Capture the cell that displays the provided text and extract its (x, y) central coordinate. 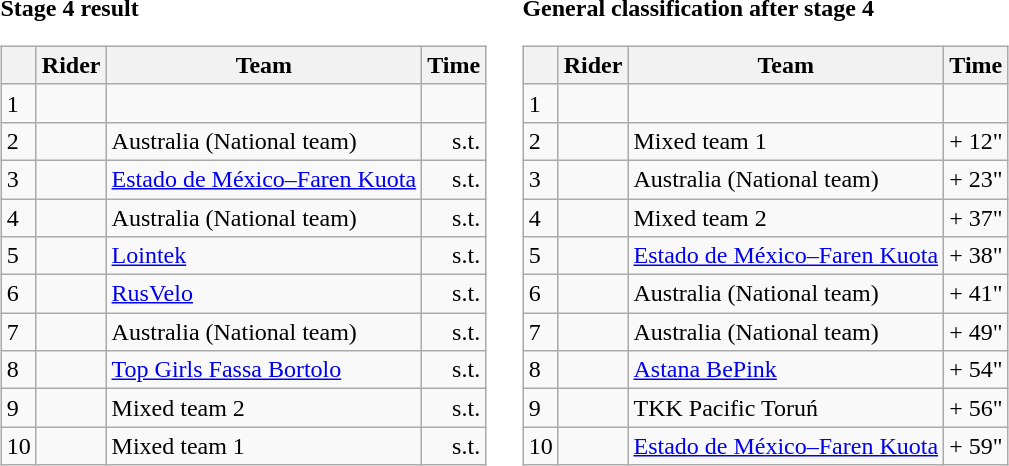
Astana BePink (786, 370)
+ 41" (976, 294)
Top Girls Fassa Bortolo (264, 370)
TKK Pacific Toruń (786, 408)
+ 56" (976, 408)
RusVelo (264, 294)
+ 49" (976, 332)
+ 59" (976, 446)
Lointek (264, 256)
+ 38" (976, 256)
+ 37" (976, 217)
+ 12" (976, 141)
+ 23" (976, 179)
+ 54" (976, 370)
